Pinpoint the cell where the given text exists, returning its (x, y) midpoint coordinate. 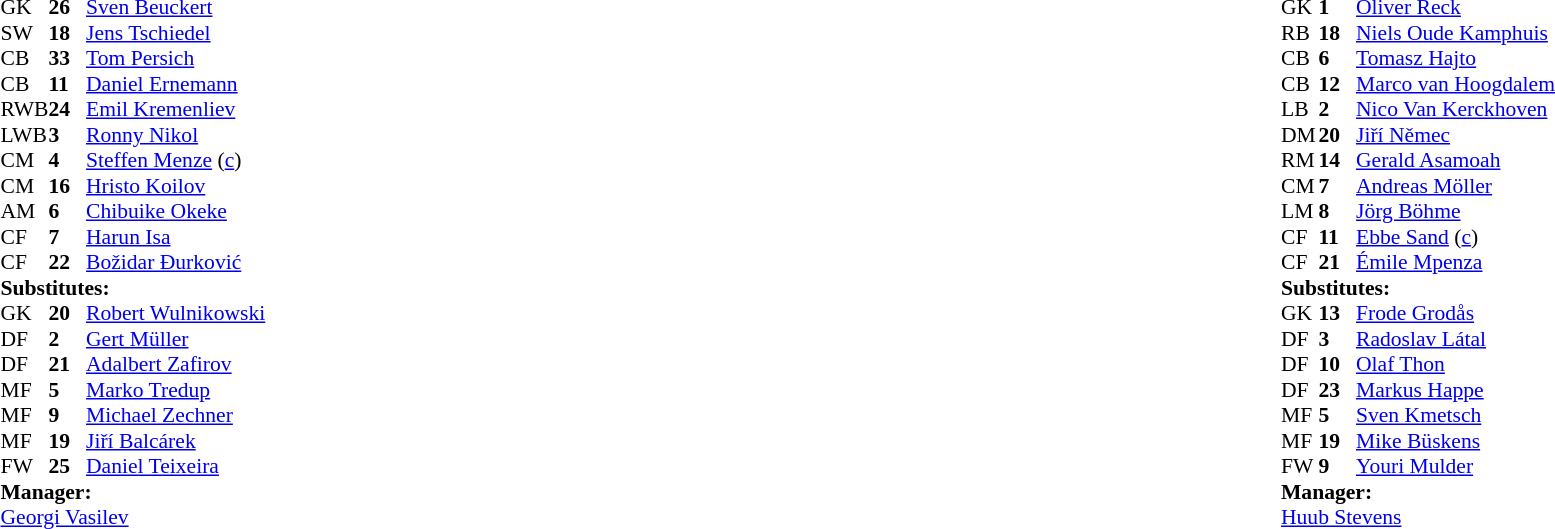
Hristo Koilov (176, 186)
Steffen Menze (c) (176, 161)
Emil Kremenliev (176, 109)
16 (67, 186)
8 (1337, 211)
Niels Oude Kamphuis (1456, 33)
23 (1337, 390)
24 (67, 109)
Mike Büskens (1456, 441)
Tomasz Hajto (1456, 59)
RB (1300, 33)
10 (1337, 365)
Youri Mulder (1456, 467)
Chibuike Okeke (176, 211)
Sven Kmetsch (1456, 415)
Adalbert Zafirov (176, 365)
25 (67, 467)
Daniel Ernemann (176, 84)
LB (1300, 109)
Gerald Asamoah (1456, 161)
Markus Happe (1456, 390)
Ronny Nikol (176, 135)
Gert Müller (176, 339)
LWB (24, 135)
SW (24, 33)
4 (67, 161)
Tom Persich (176, 59)
Jiří Balcárek (176, 441)
22 (67, 263)
Harun Isa (176, 237)
Jens Tschiedel (176, 33)
Radoslav Látal (1456, 339)
LM (1300, 211)
13 (1337, 313)
RWB (24, 109)
Jörg Böhme (1456, 211)
DM (1300, 135)
Olaf Thon (1456, 365)
Frode Grodås (1456, 313)
AM (24, 211)
Nico Van Kerckhoven (1456, 109)
Marco van Hoogdalem (1456, 84)
Daniel Teixeira (176, 467)
Božidar Đurković (176, 263)
12 (1337, 84)
Marko Tredup (176, 390)
Robert Wulnikowski (176, 313)
Michael Zechner (176, 415)
Andreas Möller (1456, 186)
RM (1300, 161)
14 (1337, 161)
Émile Mpenza (1456, 263)
33 (67, 59)
Ebbe Sand (c) (1456, 237)
Jiří Němec (1456, 135)
